Return [X, Y] of the center of cell containing provided text 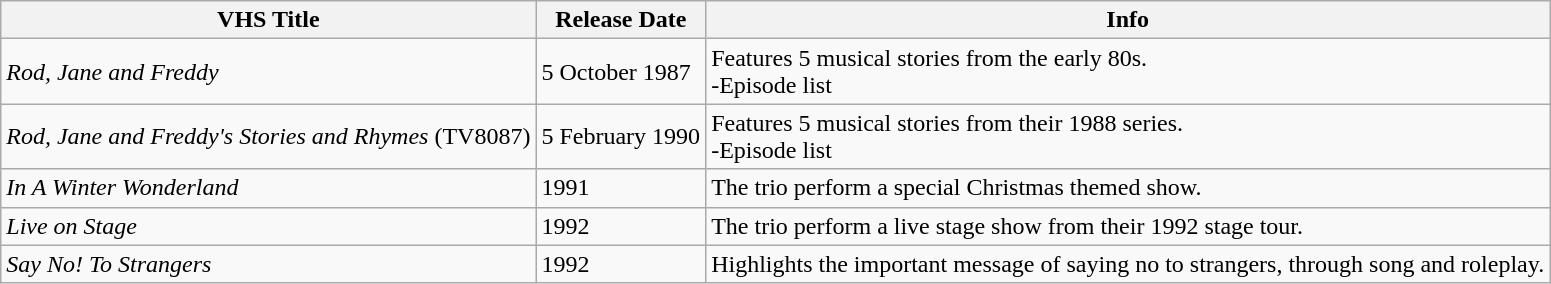
Live on Stage [268, 226]
In A Winter Wonderland [268, 188]
Rod, Jane and Freddy's Stories and Rhymes (TV8087) [268, 136]
The trio perform a special Christmas themed show. [1128, 188]
VHS Title [268, 20]
Say No! To Strangers [268, 264]
Features 5 musical stories from the early 80s.-Episode list [1128, 72]
5 February 1990 [621, 136]
The trio perform a live stage show from their 1992 stage tour. [1128, 226]
5 October 1987 [621, 72]
Features 5 musical stories from their 1988 series.-Episode list [1128, 136]
Rod, Jane and Freddy [268, 72]
Info [1128, 20]
1991 [621, 188]
Release Date [621, 20]
Highlights the important message of saying no to strangers, through song and roleplay. [1128, 264]
